Search for the cell housing the specified text and yield its (x, y) center coordinate. 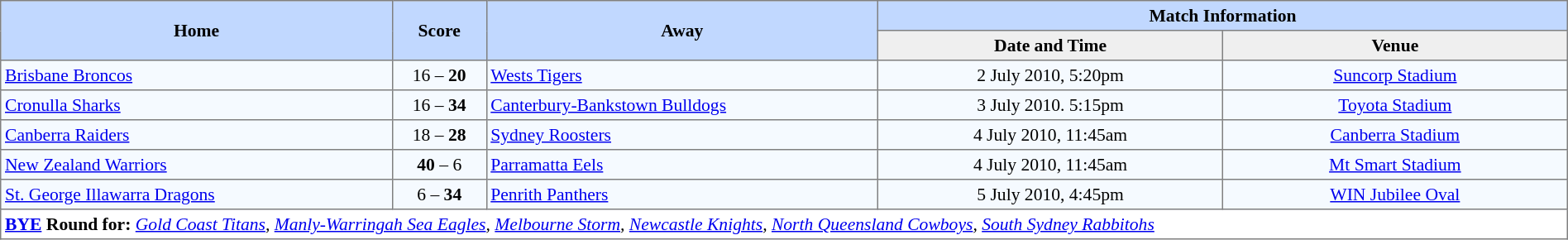
6 – 34 (439, 194)
Match Information (1223, 16)
2 July 2010, 5:20pm (1050, 75)
St. George Illawarra Dragons (197, 194)
BYE Round for: Gold Coast Titans, Manly-Warringah Sea Eagles, Melbourne Storm, Newcastle Knights, North Queensland Cowboys, South Sydney Rabbitohs (784, 224)
Home (197, 31)
3 July 2010. 5:15pm (1050, 105)
Sydney Roosters (682, 135)
Parramatta Eels (682, 165)
Brisbane Broncos (197, 75)
5 July 2010, 4:45pm (1050, 194)
WIN Jubilee Oval (1394, 194)
Date and Time (1050, 46)
Away (682, 31)
New Zealand Warriors (197, 165)
Score (439, 31)
18 – 28 (439, 135)
Suncorp Stadium (1394, 75)
Canberra Raiders (197, 135)
Venue (1394, 46)
40 – 6 (439, 165)
Canberra Stadium (1394, 135)
Toyota Stadium (1394, 105)
Wests Tigers (682, 75)
16 – 20 (439, 75)
Penrith Panthers (682, 194)
Canterbury-Bankstown Bulldogs (682, 105)
Mt Smart Stadium (1394, 165)
Cronulla Sharks (197, 105)
16 – 34 (439, 105)
